Locate the cell with the specified text and output its (X, Y) center coordinate. 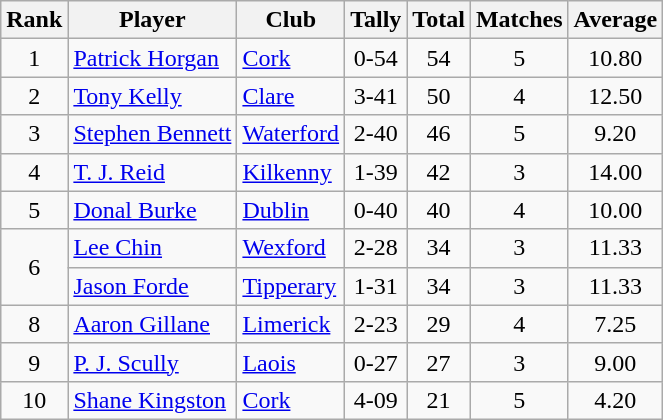
Matches (519, 20)
2-28 (376, 248)
2 (34, 96)
T. J. Reid (152, 172)
Shane Kingston (152, 400)
Laois (291, 362)
Donal Burke (152, 210)
21 (439, 400)
29 (439, 324)
Patrick Horgan (152, 58)
10.80 (616, 58)
46 (439, 134)
0-40 (376, 210)
Rank (34, 20)
7.25 (616, 324)
9.00 (616, 362)
6 (34, 267)
8 (34, 324)
Tony Kelly (152, 96)
Average (616, 20)
1-31 (376, 286)
2-40 (376, 134)
0-54 (376, 58)
40 (439, 210)
2-23 (376, 324)
Player (152, 20)
1-39 (376, 172)
27 (439, 362)
54 (439, 58)
10.00 (616, 210)
Aaron Gillane (152, 324)
P. J. Scully (152, 362)
10 (34, 400)
1 (34, 58)
Waterford (291, 134)
Wexford (291, 248)
Lee Chin (152, 248)
Limerick (291, 324)
Clare (291, 96)
Tally (376, 20)
4-09 (376, 400)
Dublin (291, 210)
42 (439, 172)
Club (291, 20)
Stephen Bennett (152, 134)
Kilkenny (291, 172)
Tipperary (291, 286)
Jason Forde (152, 286)
4.20 (616, 400)
9.20 (616, 134)
3-41 (376, 96)
Total (439, 20)
0-27 (376, 362)
14.00 (616, 172)
9 (34, 362)
50 (439, 96)
12.50 (616, 96)
